Search for the cell housing the specified text and yield its [X, Y] center coordinate. 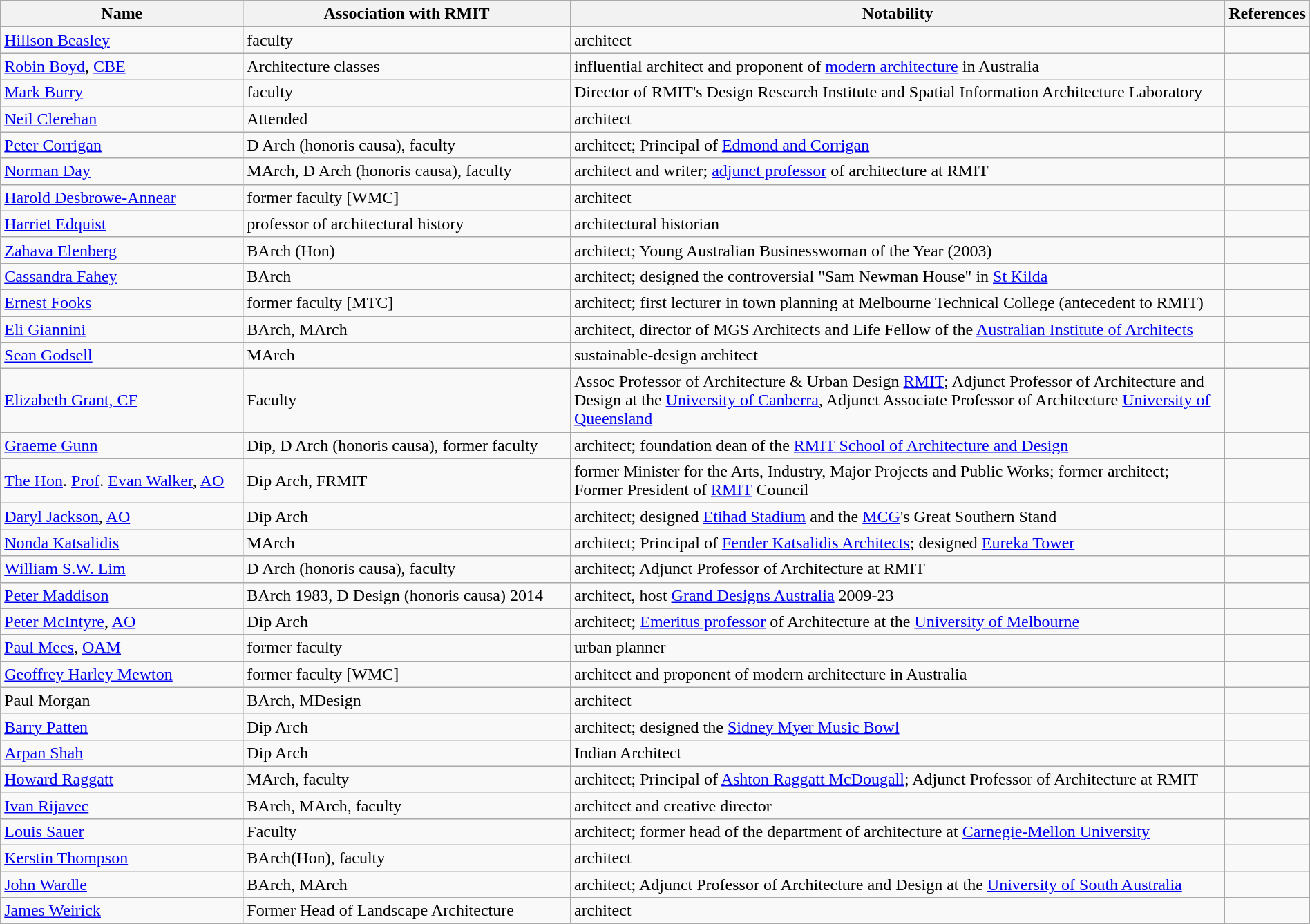
Ivan Rijavec [122, 806]
The Hon. Prof. Evan Walker, AO [122, 481]
Hillson Beasley [122, 40]
Association with RMIT [407, 14]
Cassandra Fahey [122, 276]
architectural historian [897, 224]
Ernest Fooks [122, 302]
Daryl Jackson, AO [122, 517]
Graeme Gunn [122, 445]
architect; designed the Sidney Myer Music Bowl [897, 726]
former faculty [407, 648]
Elizabeth Grant, CF [122, 401]
architect; Principal of Ashton Raggatt McDougall; Adjunct Professor of Architecture at RMIT [897, 779]
sustainable-design architect [897, 356]
Barry Patten [122, 726]
Mark Burry [122, 93]
Robin Boyd, CBE [122, 66]
Architecture classes [407, 66]
Notability [897, 14]
BArch(Hon), faculty [407, 858]
BArch (Hon) [407, 250]
Kerstin Thompson [122, 858]
architect; Emeritus professor of Architecture at the University of Melbourne [897, 622]
Norman Day [122, 171]
Arpan Shah [122, 753]
architect; former head of the department of architecture at Carnegie-Mellon University [897, 832]
architect; Principal of Edmond and Corrigan [897, 145]
architect and proponent of modern architecture in Australia [897, 674]
former Minister for the Arts, Industry, Major Projects and Public Works; former architect; Former President of RMIT Council [897, 481]
Eli Giannini [122, 329]
Louis Sauer [122, 832]
Sean Godsell [122, 356]
Howard Raggatt [122, 779]
BArch, MArch, faculty [407, 806]
BArch 1983, D Design (honoris causa) 2014 [407, 595]
Director of RMIT's Design Research Institute and Spatial Information Architecture Laboratory [897, 93]
William S.W. Lim [122, 569]
professor of architectural history [407, 224]
BArch, MDesign [407, 700]
architect and writer; adjunct professor of architecture at RMIT [897, 171]
Peter Maddison [122, 595]
Attended [407, 119]
architect; first lecturer in town planning at Melbourne Technical College (antecedent to RMIT) [897, 302]
Indian Architect [897, 753]
Harold Desbrowe-Annear [122, 198]
Zahava Elenberg [122, 250]
influential architect and proponent of modern architecture in Australia [897, 66]
Paul Morgan [122, 700]
James Weirick [122, 911]
architect; designed Etihad Stadium and the MCG's Great Southern Stand [897, 517]
Name [122, 14]
Dip, D Arch (honoris causa), former faculty [407, 445]
architect, director of MGS Architects and Life Fellow of the Australian Institute of Architects [897, 329]
Geoffrey Harley Mewton [122, 674]
Peter Corrigan [122, 145]
Neil Clerehan [122, 119]
References [1267, 14]
Peter McIntyre, AO [122, 622]
Dip Arch, FRMIT [407, 481]
architect; Adjunct Professor of Architecture and Design at the University of South Australia [897, 885]
Harriet Edquist [122, 224]
BArch [407, 276]
architect; Principal of Fender Katsalidis Architects; designed Eureka Tower [897, 543]
urban planner [897, 648]
architect; Adjunct Professor of Architecture at RMIT [897, 569]
Paul Mees, OAM [122, 648]
architect and creative director [897, 806]
architect; foundation dean of the RMIT School of Architecture and Design [897, 445]
former faculty [MTC] [407, 302]
MArch, faculty [407, 779]
Nonda Katsalidis [122, 543]
architect; Young Australian Businesswoman of the Year (2003) [897, 250]
architect, host Grand Designs Australia 2009-23 [897, 595]
architect; designed the controversial "Sam Newman House" in St Kilda [897, 276]
MArch, D Arch (honoris causa), faculty [407, 171]
Former Head of Landscape Architecture [407, 911]
John Wardle [122, 885]
